Return the [X, Y] coordinate for the center point of the cell that contains the specified text.  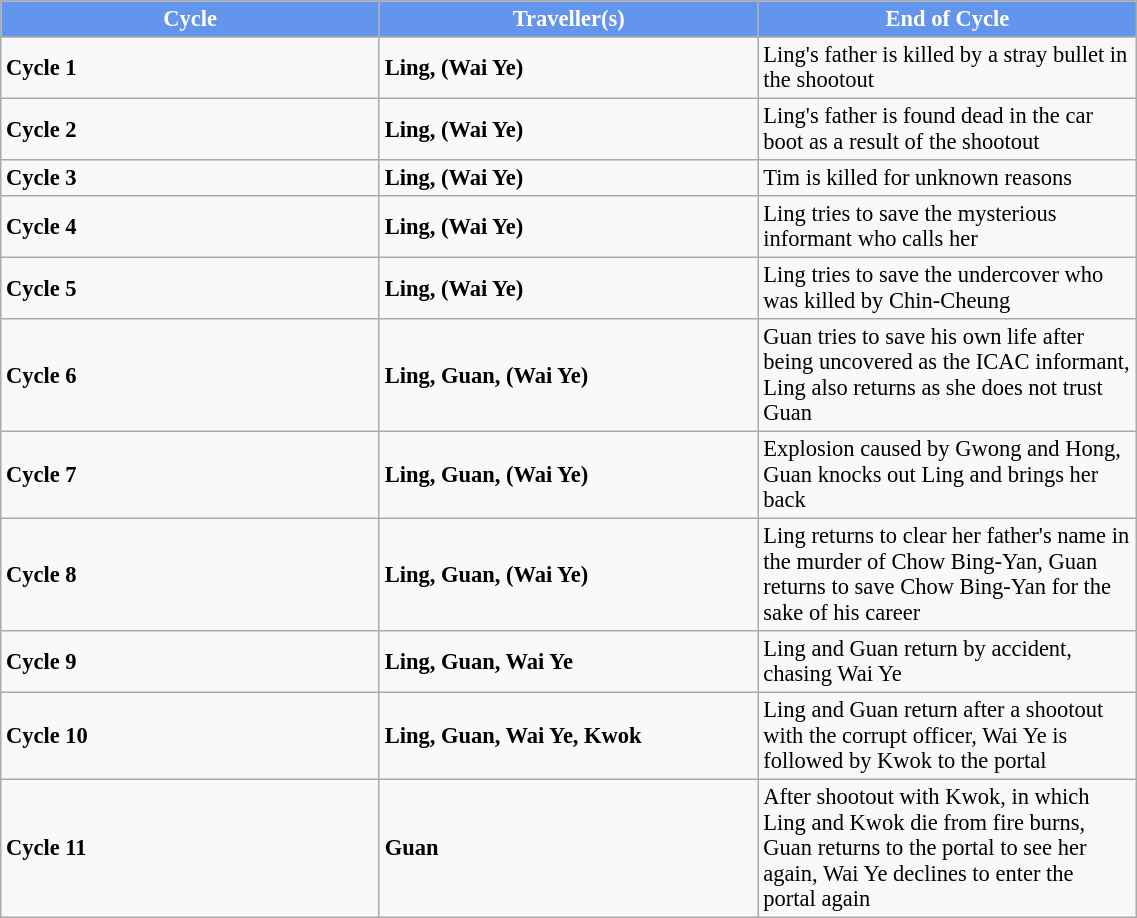
Ling returns to clear her father's name in the murder of Chow Bing-Yan, Guan returns to save Chow Bing-Yan for the sake of his career [948, 574]
Ling, Guan, Wai Ye, Kwok [568, 736]
Ling's father is found dead in the car boot as a result of the shootout [948, 129]
Traveller(s) [568, 19]
Cycle [190, 19]
Cycle 5 [190, 288]
Cycle 8 [190, 574]
Cycle 2 [190, 129]
Ling and Guan return by accident, chasing Wai Ye [948, 662]
Tim is killed for unknown reasons [948, 178]
Explosion caused by Gwong and Hong, Guan knocks out Ling and brings her back [948, 474]
Cycle 1 [190, 68]
Ling's father is killed by a stray bullet in the shootout [948, 68]
Cycle 4 [190, 227]
Ling, Guan, Wai Ye [568, 662]
Ling and Guan return after a shootout with the corrupt officer, Wai Ye is followed by Kwok to the portal [948, 736]
Cycle 9 [190, 662]
Cycle 10 [190, 736]
Cycle 3 [190, 178]
Cycle 7 [190, 474]
Ling tries to save the undercover who was killed by Chin-Cheung [948, 288]
Ling tries to save the mysterious informant who calls her [948, 227]
Guan [568, 848]
Cycle 11 [190, 848]
Cycle 6 [190, 375]
Guan tries to save his own life after being uncovered as the ICAC informant, Ling also returns as she does not trust Guan [948, 375]
End of Cycle [948, 19]
